Return the [x, y] coordinate for the center point of the cell that contains the specified text.  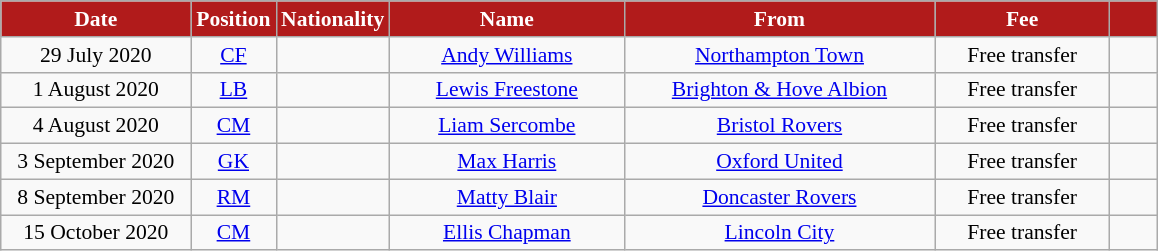
LB [234, 90]
Nationality [332, 19]
4 August 2020 [96, 126]
Brighton & Hove Albion [779, 90]
Lincoln City [779, 233]
Max Harris [506, 162]
Bristol Rovers [779, 126]
Andy Williams [506, 55]
Position [234, 19]
RM [234, 197]
Name [506, 19]
8 September 2020 [96, 197]
Northampton Town [779, 55]
From [779, 19]
Doncaster Rovers [779, 197]
Liam Sercombe [506, 126]
Oxford United [779, 162]
1 August 2020 [96, 90]
Lewis Freestone [506, 90]
Date [96, 19]
29 July 2020 [96, 55]
GK [234, 162]
Fee [1022, 19]
Ellis Chapman [506, 233]
Matty Blair [506, 197]
3 September 2020 [96, 162]
CF [234, 55]
15 October 2020 [96, 233]
